Pinpoint the cell where the given text exists, returning its [x, y] midpoint coordinate. 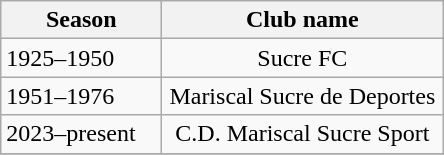
C.D. Mariscal Sucre Sport [302, 134]
1925–1950 [82, 58]
Club name [302, 20]
1951–1976 [82, 96]
Mariscal Sucre de Deportes [302, 96]
Season [82, 20]
Sucre FC [302, 58]
2023–present [82, 134]
